Capture the cell that displays the provided text and extract its [X, Y] central coordinate. 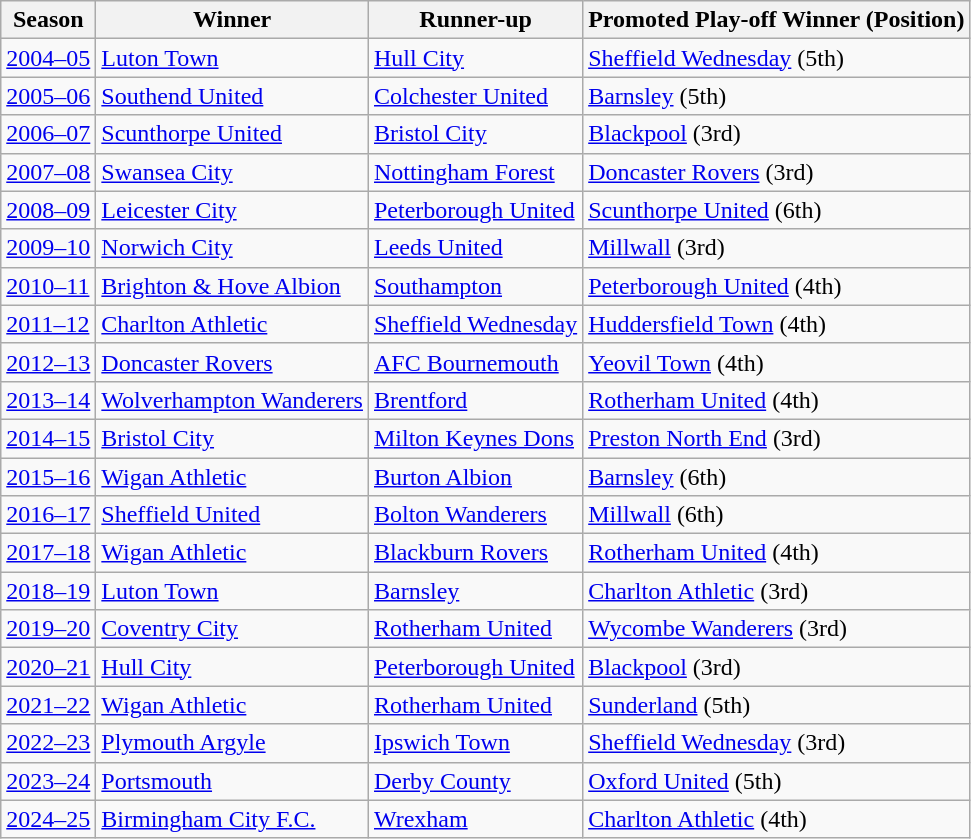
Plymouth Argyle [232, 743]
Coventry City [232, 629]
Wycombe Wanderers (3rd) [776, 629]
Sheffield Wednesday (3rd) [776, 743]
Wrexham [475, 819]
2008–09 [48, 210]
Leicester City [232, 210]
Scunthorpe United (6th) [776, 210]
2013–14 [48, 400]
Oxford United (5th) [776, 781]
Portsmouth [232, 781]
Ipswich Town [475, 743]
2004–05 [48, 58]
2017–18 [48, 553]
Sheffield Wednesday (5th) [776, 58]
Southampton [475, 286]
Sheffield Wednesday [475, 324]
Charlton Athletic (3rd) [776, 591]
Norwich City [232, 248]
Swansea City [232, 172]
Birmingham City F.C. [232, 819]
2019–20 [48, 629]
Brentford [475, 400]
Peterborough United (4th) [776, 286]
2023–24 [48, 781]
2024–25 [48, 819]
Yeovil Town (4th) [776, 362]
Charlton Athletic [232, 324]
Barnsley (6th) [776, 477]
2015–16 [48, 477]
2016–17 [48, 515]
2009–10 [48, 248]
Burton Albion [475, 477]
Scunthorpe United [232, 134]
2014–15 [48, 438]
Derby County [475, 781]
2018–19 [48, 591]
Sunderland (5th) [776, 705]
Millwall (6th) [776, 515]
Doncaster Rovers [232, 362]
Season [48, 20]
Brighton & Hove Albion [232, 286]
Bolton Wanderers [475, 515]
2011–12 [48, 324]
2006–07 [48, 134]
Sheffield United [232, 515]
Wolverhampton Wanderers [232, 400]
2007–08 [48, 172]
Milton Keynes Dons [475, 438]
Nottingham Forest [475, 172]
Promoted Play-off Winner (Position) [776, 20]
2021–22 [48, 705]
2020–21 [48, 667]
Huddersfield Town (4th) [776, 324]
2010–11 [48, 286]
Barnsley [475, 591]
Runner-up [475, 20]
2022–23 [48, 743]
Blackburn Rovers [475, 553]
Doncaster Rovers (3rd) [776, 172]
Barnsley (5th) [776, 96]
Charlton Athletic (4th) [776, 819]
Southend United [232, 96]
AFC Bournemouth [475, 362]
2005–06 [48, 96]
Leeds United [475, 248]
Millwall (3rd) [776, 248]
Winner [232, 20]
Preston North End (3rd) [776, 438]
2012–13 [48, 362]
Colchester United [475, 96]
